Scan for the cell matching the given text and deliver its (X, Y) coordinate at center. 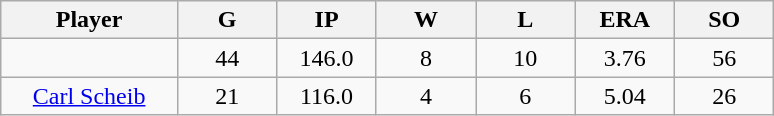
W (426, 20)
10 (526, 58)
Player (90, 20)
146.0 (326, 58)
21 (226, 96)
G (226, 20)
3.76 (624, 58)
Carl Scheib (90, 96)
6 (526, 96)
44 (226, 58)
L (526, 20)
56 (724, 58)
8 (426, 58)
ERA (624, 20)
116.0 (326, 96)
5.04 (624, 96)
IP (326, 20)
26 (724, 96)
4 (426, 96)
SO (724, 20)
